Scan for the cell matching the given text and deliver its (x, y) coordinate at center. 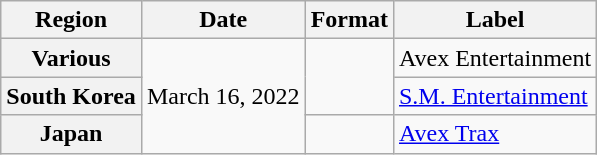
Japan (72, 134)
S.M. Entertainment (494, 96)
South Korea (72, 96)
Date (223, 20)
Region (72, 20)
Avex Entertainment (494, 58)
Avex Trax (494, 134)
March 16, 2022 (223, 96)
Format (349, 20)
Label (494, 20)
Various (72, 58)
